Locate the cell with the specified text and output its (x, y) center coordinate. 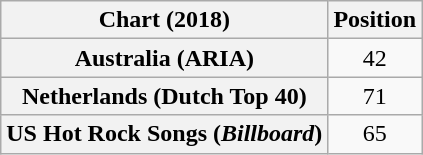
US Hot Rock Songs (Billboard) (164, 134)
42 (375, 58)
Position (375, 20)
Australia (ARIA) (164, 58)
65 (375, 134)
71 (375, 96)
Chart (2018) (164, 20)
Netherlands (Dutch Top 40) (164, 96)
